Return the (x, y) coordinate for the center point of the cell that contains the specified text.  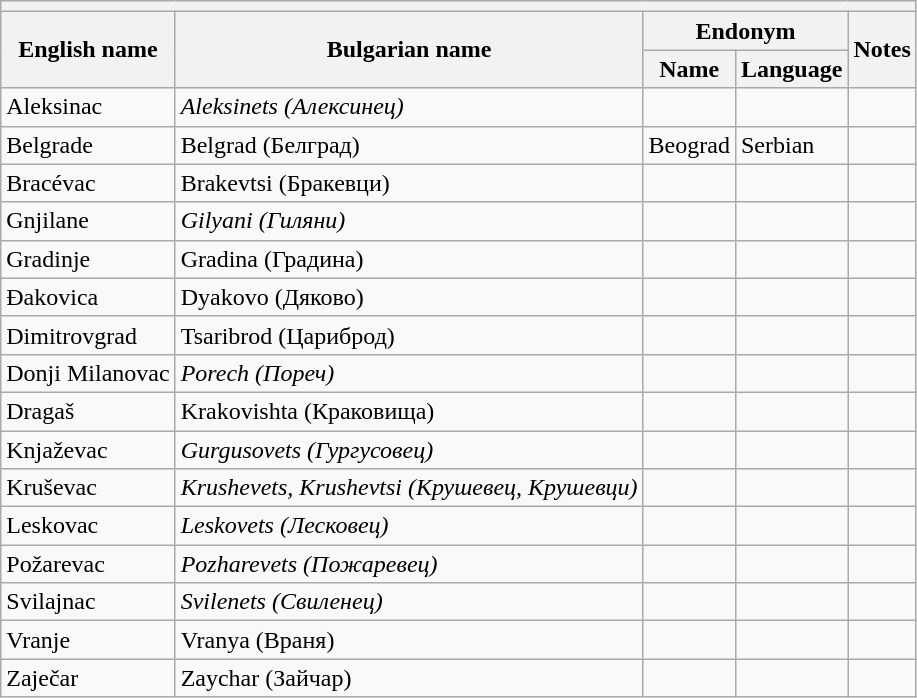
Zaychar (Зайчар) (409, 678)
Gurgusovets (Гургусовец) (409, 449)
Dimitrovgrad (88, 335)
Belgrad (Белград) (409, 145)
Kruševac (88, 488)
Donji Milanovac (88, 373)
Porech (Пореч) (409, 373)
Leskovets (Лесковец) (409, 526)
Aleksinets (Алексинец) (409, 107)
Serbian (791, 145)
Name (689, 69)
Belgrade (88, 145)
Gradina (Градина) (409, 259)
Knjaževac (88, 449)
Dragaš (88, 411)
Language (791, 69)
Pozharevets (Пожаревец) (409, 564)
Krushevets, Krushevtsi (Крушевец, Крушевци) (409, 488)
Tsaribrod (Цариброд) (409, 335)
Gnjilane (88, 221)
Aleksinac (88, 107)
Bulgarian name (409, 50)
Leskovac (88, 526)
Beograd (689, 145)
Bracévac (88, 183)
Brakevtsi (Бракевци) (409, 183)
Svilajnac (88, 602)
English name (88, 50)
Zaječar (88, 678)
Endonym (746, 31)
Gilyani (Гиляни) (409, 221)
Krakovishta (Краковища) (409, 411)
Požarevac (88, 564)
Đakovica (88, 297)
Dyakovo (Дяково) (409, 297)
Vranje (88, 640)
Notes (882, 50)
Gradinje (88, 259)
Svilenets (Свиленец) (409, 602)
Vranya (Враня) (409, 640)
